Determine the [x, y] coordinate at the center of the cell enclosing the given text.  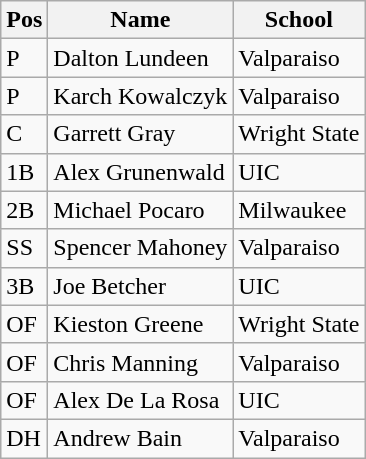
Spencer Mahoney [140, 248]
Karch Kowalczyk [140, 96]
Alex De La Rosa [140, 400]
School [299, 20]
Michael Pocaro [140, 210]
Dalton Lundeen [140, 58]
Chris Manning [140, 362]
Kieston Greene [140, 324]
Garrett Gray [140, 134]
3B [24, 286]
2B [24, 210]
DH [24, 438]
1B [24, 172]
Andrew Bain [140, 438]
SS [24, 248]
C [24, 134]
Milwaukee [299, 210]
Name [140, 20]
Pos [24, 20]
Alex Grunenwald [140, 172]
Joe Betcher [140, 286]
